Return [x, y] of the center of cell containing provided text 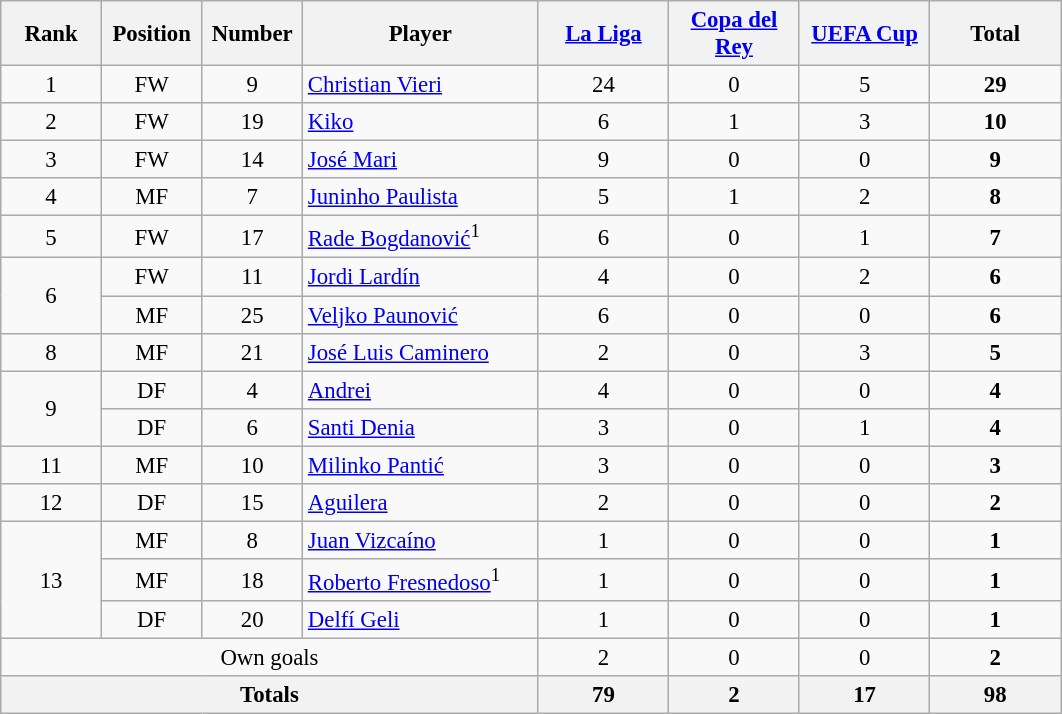
15 [252, 503]
24 [604, 85]
Kiko [421, 122]
UEFA Cup [864, 34]
Number [252, 34]
Total [996, 34]
Aguilera [421, 503]
José Luis Caminero [421, 352]
Santi Denia [421, 427]
12 [52, 503]
79 [604, 695]
Christian Vieri [421, 85]
19 [252, 122]
Juan Vizcaíno [421, 540]
Veljko Paunović [421, 315]
Rank [52, 34]
Juninho Paulista [421, 197]
Delfí Geli [421, 620]
Roberto Fresnedoso1 [421, 580]
Position [152, 34]
25 [252, 315]
Andrei [421, 390]
Milinko Pantić [421, 465]
José Mari [421, 160]
98 [996, 695]
13 [52, 580]
La Liga [604, 34]
18 [252, 580]
20 [252, 620]
Rade Bogdanović1 [421, 237]
Totals [270, 695]
29 [996, 85]
Copa del Rey [734, 34]
14 [252, 160]
Own goals [270, 658]
Player [421, 34]
21 [252, 352]
Jordi Lardín [421, 277]
